Return the (X, Y) coordinate for the center point of the cell that contains the specified text.  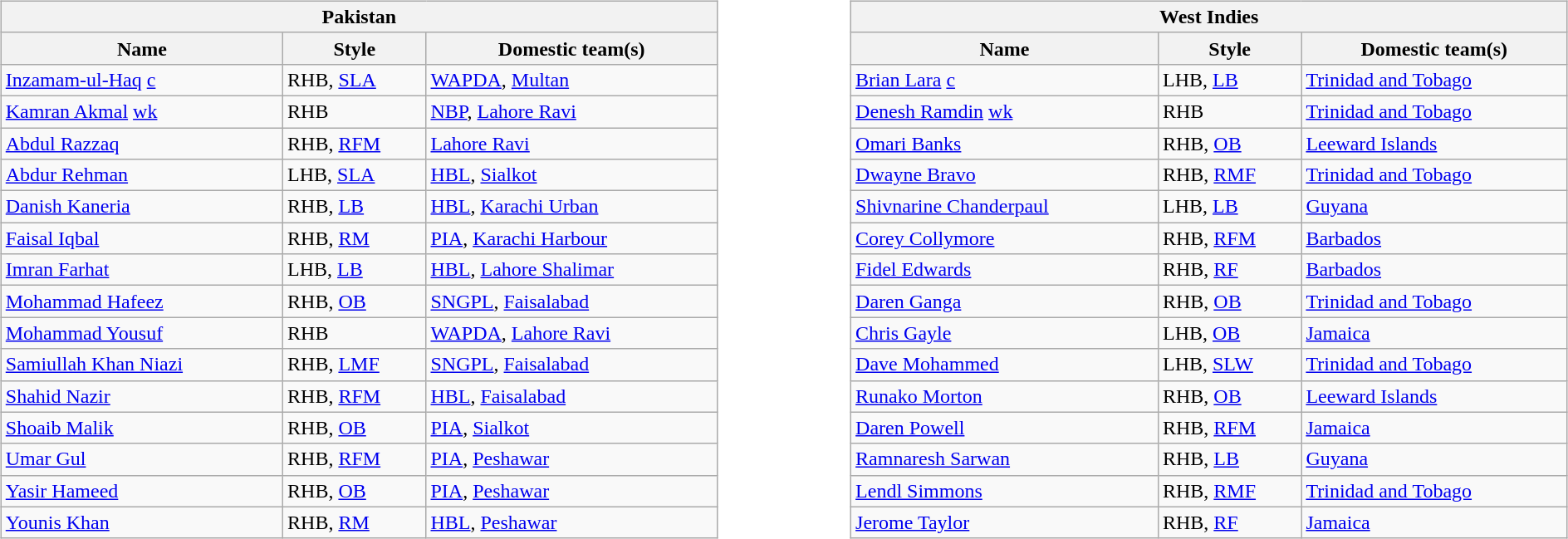
Omari Banks (1005, 144)
Kamran Akmal wk (141, 111)
Daren Powell (1005, 428)
HBL, Lahore Shalimar (571, 270)
Faisal Iqbal (141, 238)
Yasir Hameed (141, 491)
PIA, Sialkot (571, 428)
Imran Farhat (141, 270)
Mohammad Yousuf (141, 333)
Daren Ganga (1005, 301)
Dwayne Bravo (1005, 175)
Shivnarine Chanderpaul (1005, 207)
PIA, Karachi Harbour (571, 238)
HBL, Peshawar (571, 522)
HBL, Faisalabad (571, 396)
Abdur Rehman (141, 175)
Inzamam-ul-Haq c (141, 80)
WAPDA, Lahore Ravi (571, 333)
Danish Kaneria (141, 207)
Lahore Ravi (571, 144)
LHB, OB (1229, 333)
Lendl Simmons (1005, 491)
Shoaib Malik (141, 428)
Chris Gayle (1005, 333)
Dave Mohammed (1005, 365)
Samiullah Khan Niazi (141, 365)
HBL, Sialkot (571, 175)
Corey Collymore (1005, 238)
Brian Lara c (1005, 80)
LHB, SLA (355, 175)
Shahid Nazir (141, 396)
Denesh Ramdin wk (1005, 111)
West Indies (1209, 17)
HBL, Karachi Urban (571, 207)
Mohammad Hafeez (141, 301)
NBP, Lahore Ravi (571, 111)
Ramnaresh Sarwan (1005, 459)
Fidel Edwards (1005, 270)
Abdul Razzaq (141, 144)
WAPDA, Multan (571, 80)
Runako Morton (1005, 396)
LHB, SLW (1229, 365)
Jerome Taylor (1005, 522)
Umar Gul (141, 459)
Pakistan (359, 17)
RHB, LMF (355, 365)
Younis Khan (141, 522)
RHB, SLA (355, 80)
